Return the [x, y] coordinate for the center point of the cell that contains the specified text.  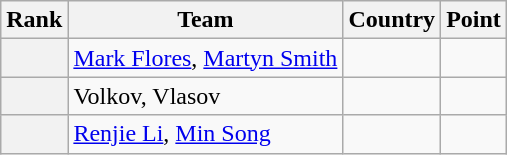
Mark Flores, Martyn Smith [206, 58]
Country [392, 20]
Renjie Li, Min Song [206, 134]
Team [206, 20]
Point [474, 20]
Rank [34, 20]
Volkov, Vlasov [206, 96]
